Extract the [x, y] coordinate from the center of the cell holding the provided text.  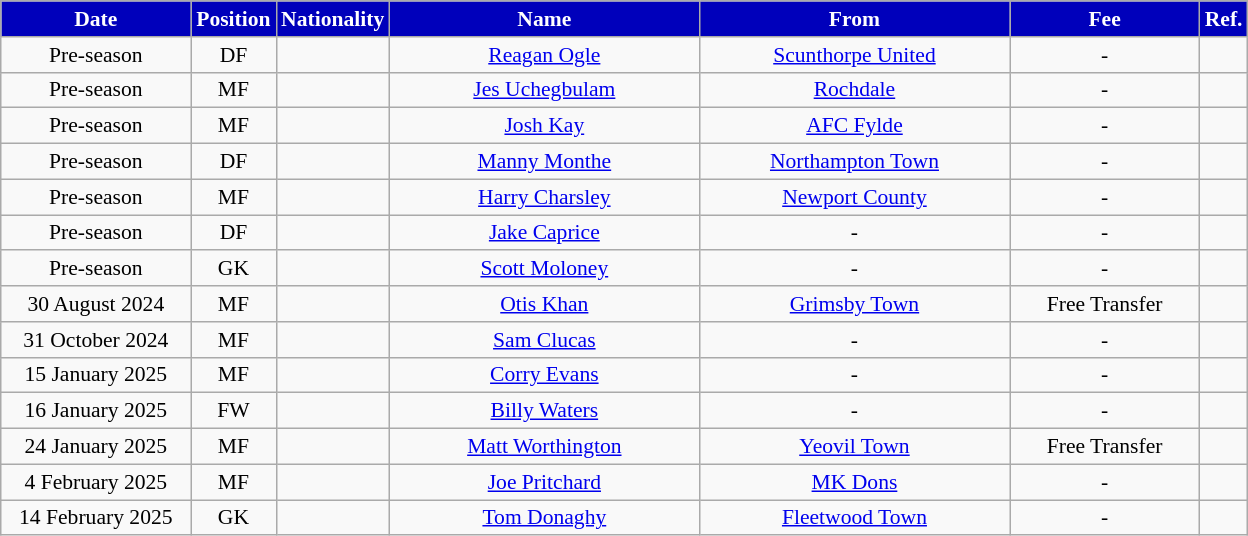
Northampton Town [854, 162]
14 February 2025 [96, 518]
Corry Evans [544, 375]
Ref. [1224, 19]
Joe Pritchard [544, 482]
Fleetwood Town [854, 518]
Otis Khan [544, 304]
Sam Clucas [544, 340]
Manny Monthe [544, 162]
Josh Kay [544, 126]
Jes Uchegbulam [544, 90]
Name [544, 19]
16 January 2025 [96, 411]
Matt Worthington [544, 447]
Harry Charsley [544, 197]
Grimsby Town [854, 304]
FW [234, 411]
31 October 2024 [96, 340]
24 January 2025 [96, 447]
Tom Donaghy [544, 518]
Position [234, 19]
From [854, 19]
30 August 2024 [96, 304]
Billy Waters [544, 411]
Nationality [332, 19]
Jake Caprice [544, 233]
Yeovil Town [854, 447]
4 February 2025 [96, 482]
Fee [1105, 19]
Reagan Ogle [544, 55]
15 January 2025 [96, 375]
MK Dons [854, 482]
Date [96, 19]
Newport County [854, 197]
AFC Fylde [854, 126]
Scunthorpe United [854, 55]
Scott Moloney [544, 269]
Rochdale [854, 90]
